Search for the cell housing the specified text and yield its [X, Y] center coordinate. 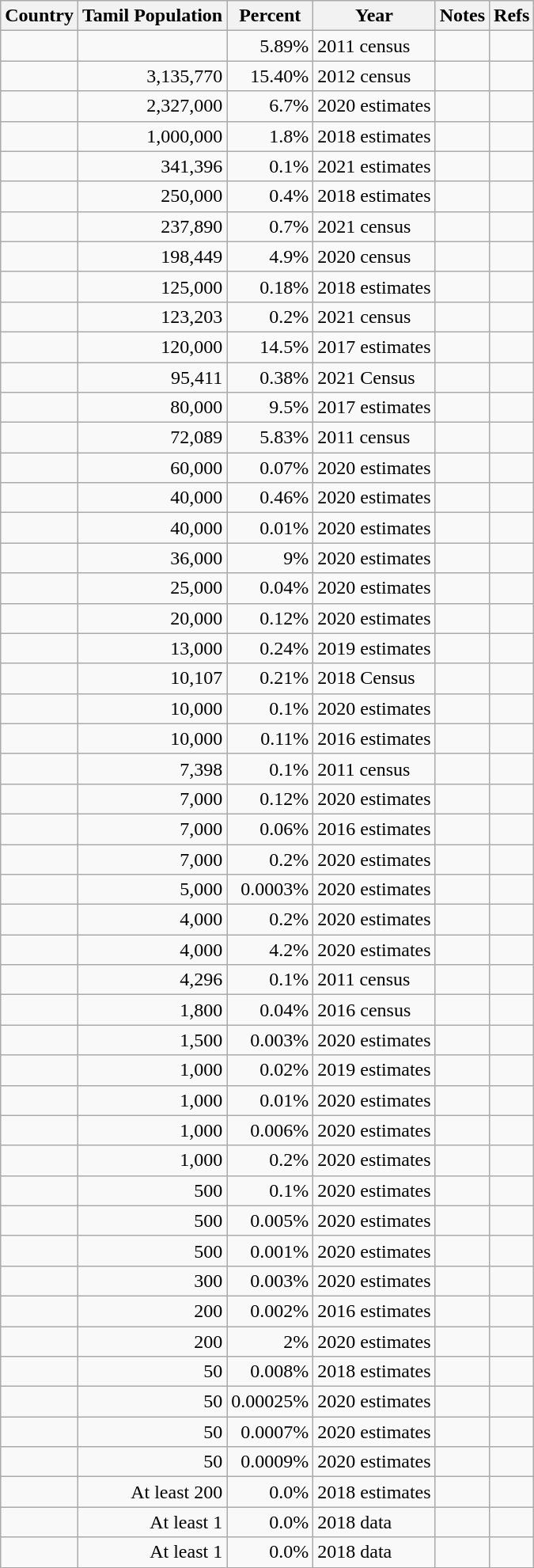
36,000 [152, 558]
Country [40, 16]
80,000 [152, 408]
198,449 [152, 256]
14.5% [271, 347]
2018 Census [374, 678]
5.83% [271, 438]
60,000 [152, 468]
0.006% [271, 1130]
0.24% [271, 648]
2020 census [374, 256]
0.002% [271, 1311]
0.18% [271, 287]
0.0009% [271, 1462]
2% [271, 1342]
0.7% [271, 226]
Tamil Population [152, 16]
3,135,770 [152, 76]
9% [271, 558]
5.89% [271, 46]
123,203 [152, 317]
2021 estimates [374, 166]
25,000 [152, 588]
1,800 [152, 1010]
125,000 [152, 287]
6.7% [271, 106]
1,500 [152, 1040]
0.46% [271, 498]
7,398 [152, 769]
4.2% [271, 950]
0.02% [271, 1070]
0.005% [271, 1221]
15.40% [271, 76]
5,000 [152, 890]
At least 200 [152, 1492]
0.00025% [271, 1402]
0.07% [271, 468]
237,890 [152, 226]
250,000 [152, 196]
0.001% [271, 1251]
Percent [271, 16]
1,000,000 [152, 136]
13,000 [152, 648]
Year [374, 16]
0.4% [271, 196]
Refs [512, 16]
2021 Census [374, 378]
0.06% [271, 829]
0.21% [271, 678]
2,327,000 [152, 106]
0.0003% [271, 890]
341,396 [152, 166]
2016 census [374, 1010]
120,000 [152, 347]
2012 census [374, 76]
4.9% [271, 256]
10,107 [152, 678]
95,411 [152, 378]
0.11% [271, 738]
300 [152, 1281]
20,000 [152, 618]
72,089 [152, 438]
4,296 [152, 980]
Notes [462, 16]
0.008% [271, 1372]
1.8% [271, 136]
0.0007% [271, 1432]
0.38% [271, 378]
9.5% [271, 408]
